From the cell containing the given text, extract its center point as (x, y) coordinate. 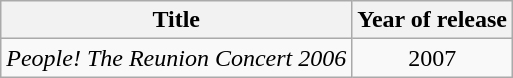
2007 (432, 58)
Year of release (432, 20)
Title (176, 20)
People! The Reunion Concert 2006 (176, 58)
